Output the [x, y] coordinate of the center of the cell containing the given text.  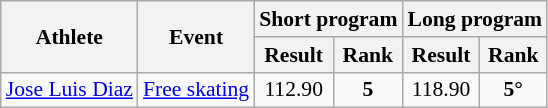
118.90 [440, 90]
Free skating [196, 90]
Jose Luis Diaz [70, 90]
Short program [328, 19]
5° [513, 90]
Long program [474, 19]
Event [196, 36]
Athlete [70, 36]
112.90 [294, 90]
5 [368, 90]
